Output the [x, y] coordinate of the center of the cell containing the given text.  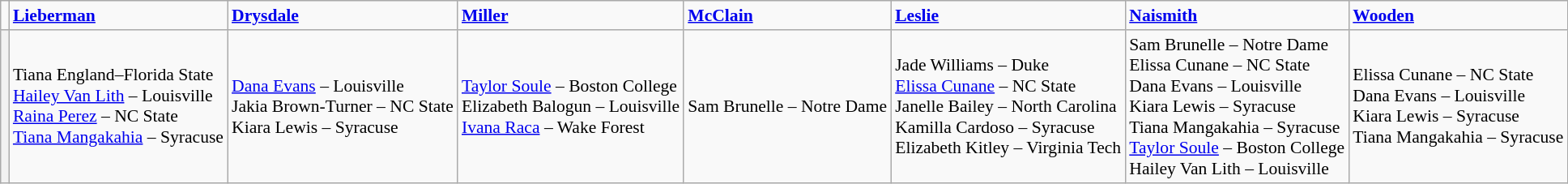
Dana Evans – LouisvilleJakia Brown-Turner – NC StateKiara Lewis – Syracuse [343, 107]
Elissa Cunane – NC StateDana Evans – LouisvilleKiara Lewis – SyracuseTiana Mangakahia – Syracuse [1458, 107]
Jade Williams – DukeElissa Cunane – NC StateJanelle Bailey – North CarolinaKamilla Cardoso – SyracuseElizabeth Kitley – Virginia Tech [1008, 107]
Tiana England–Florida StateHailey Van Lith – LouisvilleRaina Perez – NC StateTiana Mangakahia – Syracuse [118, 107]
Lieberman [118, 15]
Taylor Soule – Boston CollegeElizabeth Balogun – LouisvilleIvana Raca – Wake Forest [570, 107]
Drysdale [343, 15]
Sam Brunelle – Notre Dame [787, 107]
McClain [787, 15]
Miller [570, 15]
Leslie [1008, 15]
Wooden [1458, 15]
Naismith [1237, 15]
